Return [X, Y] of the center of cell containing provided text 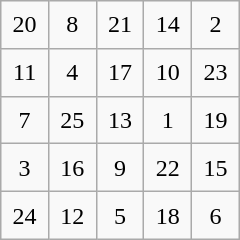
1 [168, 120]
20 [25, 25]
12 [72, 216]
21 [120, 25]
25 [72, 120]
16 [72, 168]
2 [216, 25]
14 [168, 25]
10 [168, 72]
13 [120, 120]
15 [216, 168]
5 [120, 216]
11 [25, 72]
22 [168, 168]
19 [216, 120]
8 [72, 25]
24 [25, 216]
23 [216, 72]
9 [120, 168]
3 [25, 168]
7 [25, 120]
6 [216, 216]
17 [120, 72]
4 [72, 72]
18 [168, 216]
